Provide the [X, Y] coordinate of the cell's center where the given text is located.  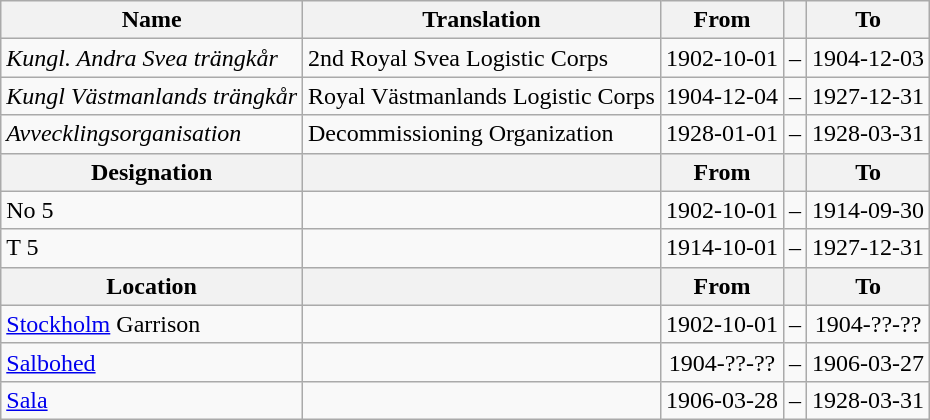
Location [152, 286]
Kungl Västmanlands trängkår [152, 96]
1906-03-27 [868, 362]
Sala [152, 400]
Royal Västmanlands Logistic Corps [482, 96]
Designation [152, 172]
1914-09-30 [868, 210]
Stockholm Garrison [152, 324]
1904-12-03 [868, 58]
Kungl. Andra Svea trängkår [152, 58]
2nd Royal Svea Logistic Corps [482, 58]
Translation [482, 20]
1904-12-04 [722, 96]
Decommissioning Organization [482, 134]
1906-03-28 [722, 400]
No 5 [152, 210]
1914-10-01 [722, 248]
Avvecklingsorganisation [152, 134]
T 5 [152, 248]
1928-01-01 [722, 134]
Name [152, 20]
Salbohed [152, 362]
